Pinpoint the cell where the given text exists, returning its (x, y) midpoint coordinate. 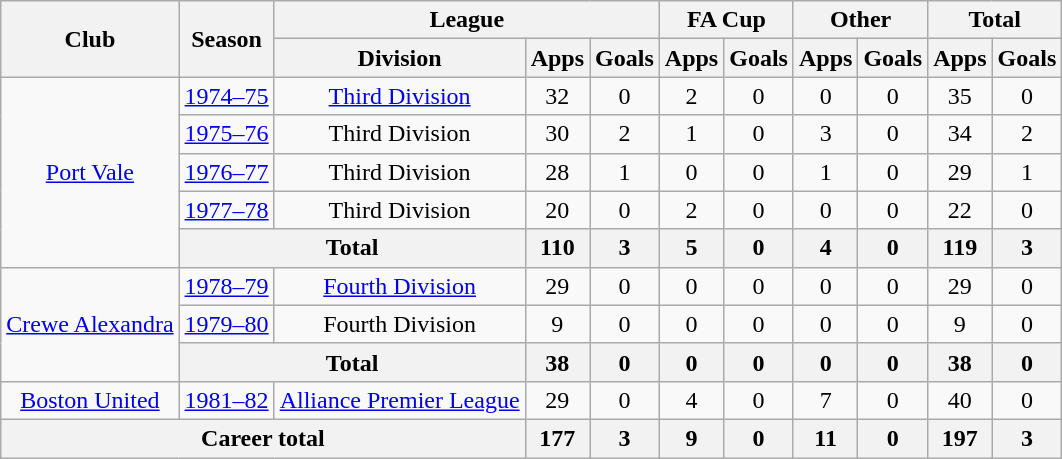
Crewe Alexandra (90, 324)
40 (960, 400)
1974–75 (226, 96)
Season (226, 39)
30 (557, 134)
5 (691, 248)
1978–79 (226, 286)
35 (960, 96)
177 (557, 438)
FA Cup (726, 20)
Other (860, 20)
1977–78 (226, 210)
Alliance Premier League (400, 400)
119 (960, 248)
22 (960, 210)
11 (825, 438)
1981–82 (226, 400)
1975–76 (226, 134)
Career total (263, 438)
Club (90, 39)
Port Vale (90, 172)
1979–80 (226, 324)
32 (557, 96)
League (466, 20)
197 (960, 438)
Boston United (90, 400)
28 (557, 172)
34 (960, 134)
1976–77 (226, 172)
110 (557, 248)
7 (825, 400)
20 (557, 210)
Division (400, 58)
